Pinpoint the cell where the given text exists, returning its [X, Y] midpoint coordinate. 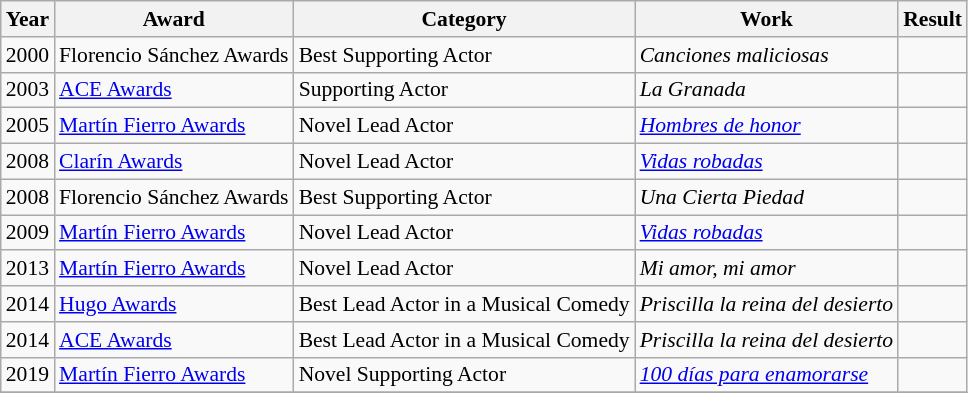
Work [767, 19]
Mi amor, mi amor [767, 269]
Hugo Awards [174, 304]
2005 [28, 126]
2003 [28, 90]
Award [174, 19]
Supporting Actor [464, 90]
2013 [28, 269]
2000 [28, 55]
Hombres de honor [767, 126]
Result [932, 19]
Canciones maliciosas [767, 55]
La Granada [767, 90]
Category [464, 19]
Year [28, 19]
Clarín Awards [174, 162]
2009 [28, 233]
100 días para enamorarse [767, 375]
Novel Supporting Actor [464, 375]
Una Cierta Piedad [767, 197]
2019 [28, 375]
